Extract the [X, Y] coordinate from the center of the cell holding the provided text.  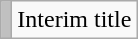
Interim title [74, 20]
